Scan for the cell matching the given text and deliver its (X, Y) coordinate at center. 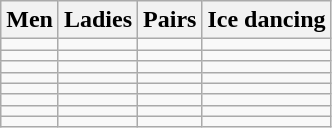
Men (30, 20)
Ice dancing (266, 20)
Ladies (98, 20)
Pairs (170, 20)
